For the text-containing cell, return its midpoint in [x, y] coordinate format. 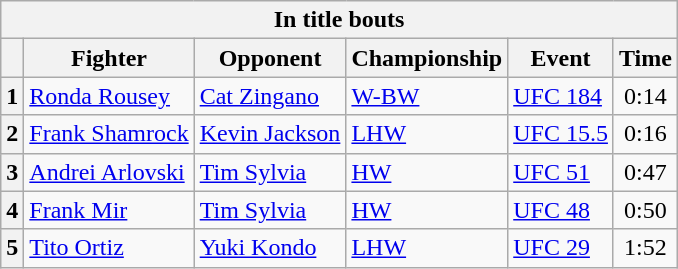
Cat Zingano [270, 96]
1:52 [645, 248]
0:16 [645, 134]
1 [12, 96]
Frank Mir [109, 210]
0:50 [645, 210]
UFC 29 [561, 248]
In title bouts [340, 20]
UFC 15.5 [561, 134]
W-BW [427, 96]
Event [561, 58]
Kevin Jackson [270, 134]
Ronda Rousey [109, 96]
Time [645, 58]
UFC 51 [561, 172]
Championship [427, 58]
0:14 [645, 96]
2 [12, 134]
UFC 184 [561, 96]
Frank Shamrock [109, 134]
4 [12, 210]
3 [12, 172]
Yuki Kondo [270, 248]
0:47 [645, 172]
Tito Ortiz [109, 248]
Opponent [270, 58]
Fighter [109, 58]
5 [12, 248]
Andrei Arlovski [109, 172]
UFC 48 [561, 210]
